Extract the [x, y] coordinate from the center of the cell holding the provided text.  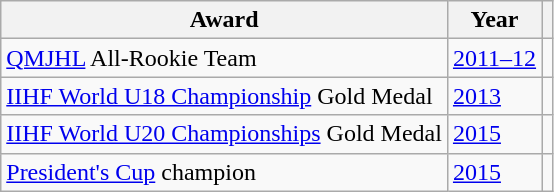
Award [224, 20]
2013 [494, 96]
2011–12 [494, 58]
President's Cup champion [224, 172]
IIHF World U18 Championship Gold Medal [224, 96]
QMJHL All-Rookie Team [224, 58]
IIHF World U20 Championships Gold Medal [224, 134]
Year [494, 20]
